Find where the given text appears and provide that cell's center as [X, Y] coordinate. 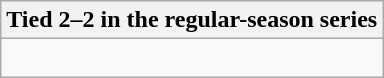
Tied 2–2 in the regular-season series [192, 20]
